Search for the cell housing the specified text and yield its [x, y] center coordinate. 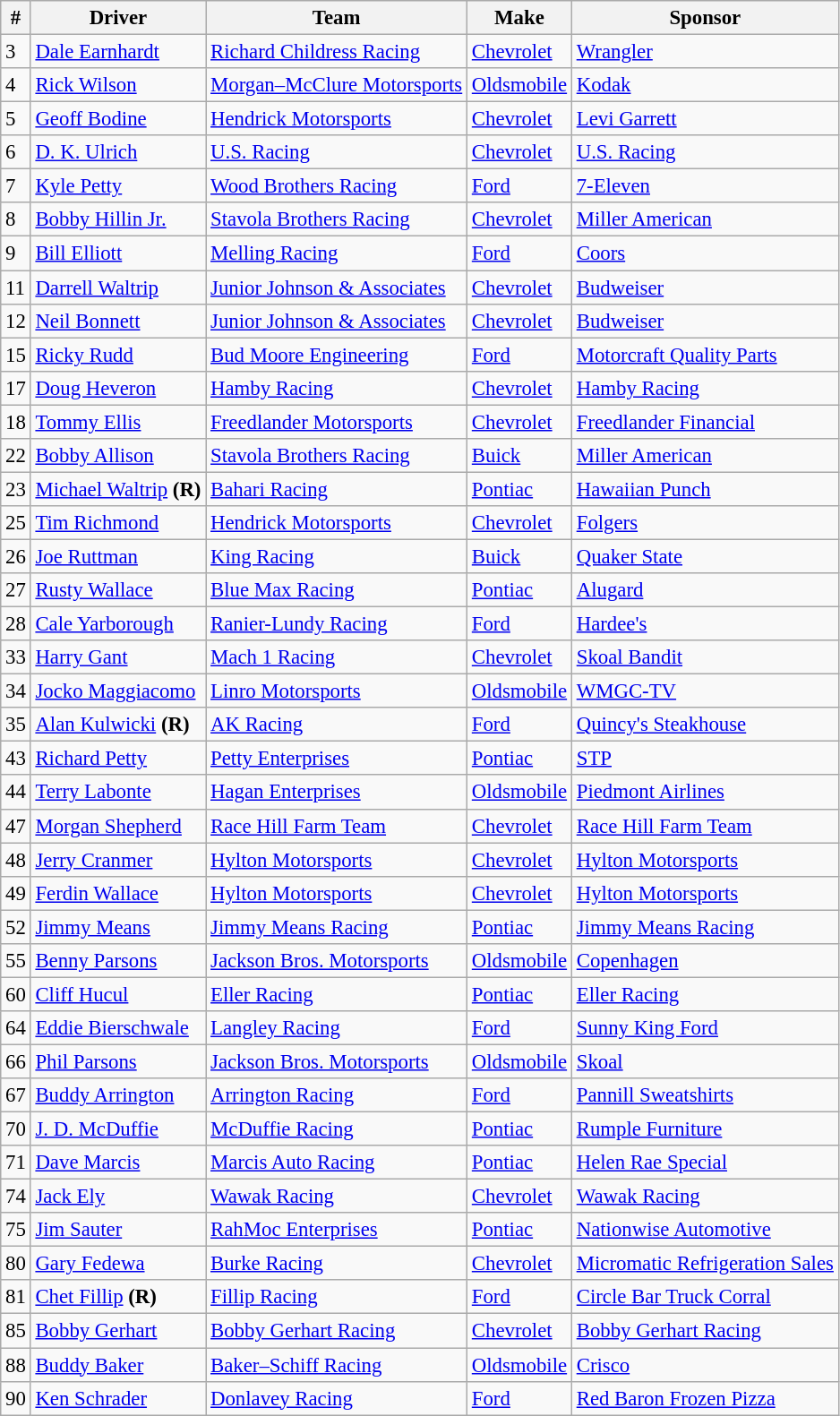
Buddy Arrington [118, 1095]
7-Eleven [705, 186]
Burke Racing [337, 1264]
81 [16, 1298]
Tim Richmond [118, 523]
64 [16, 1028]
Skoal [705, 1061]
Buddy Baker [118, 1365]
4 [16, 85]
9 [16, 253]
Baker–Schiff Racing [337, 1365]
Mach 1 Racing [337, 657]
Darrell Waltrip [118, 287]
Petty Enterprises [337, 759]
25 [16, 523]
Ferdin Wallace [118, 893]
STP [705, 759]
27 [16, 590]
Coors [705, 253]
Terry Labonte [118, 793]
85 [16, 1331]
J. D. McDuffie [118, 1129]
Kyle Petty [118, 186]
11 [16, 287]
WMGC-TV [705, 691]
Bill Elliott [118, 253]
Fillip Racing [337, 1298]
Motorcraft Quality Parts [705, 355]
28 [16, 624]
Freedlander Motorsports [337, 422]
47 [16, 826]
Make [519, 18]
Joe Ruttman [118, 556]
Blue Max Racing [337, 590]
90 [16, 1398]
Richard Childress Racing [337, 52]
Ken Schrader [118, 1398]
Geoff Bodine [118, 119]
52 [16, 927]
Bobby Hillin Jr. [118, 219]
6 [16, 152]
Hawaiian Punch [705, 489]
15 [16, 355]
23 [16, 489]
Copenhagen [705, 961]
Cale Yarborough [118, 624]
22 [16, 456]
Phil Parsons [118, 1061]
Kodak [705, 85]
Micromatic Refrigeration Sales [705, 1264]
Levi Garrett [705, 119]
80 [16, 1264]
Melling Racing [337, 253]
Arrington Racing [337, 1095]
Wood Brothers Racing [337, 186]
Jim Sauter [118, 1230]
49 [16, 893]
Bahari Racing [337, 489]
18 [16, 422]
55 [16, 961]
7 [16, 186]
74 [16, 1197]
Rick Wilson [118, 85]
48 [16, 860]
Crisco [705, 1365]
Sponsor [705, 18]
D. K. Ulrich [118, 152]
88 [16, 1365]
43 [16, 759]
Alan Kulwicki (R) [118, 725]
Hardee's [705, 624]
Jocko Maggiacomo [118, 691]
Driver [118, 18]
Cliff Hucul [118, 994]
Hagan Enterprises [337, 793]
Michael Waltrip (R) [118, 489]
Chet Fillip (R) [118, 1298]
# [16, 18]
Ricky Rudd [118, 355]
Folgers [705, 523]
Rusty Wallace [118, 590]
Richard Petty [118, 759]
Doug Heveron [118, 388]
33 [16, 657]
Sunny King Ford [705, 1028]
Harry Gant [118, 657]
Jerry Cranmer [118, 860]
Team [337, 18]
Gary Fedewa [118, 1264]
12 [16, 321]
Dave Marcis [118, 1163]
Morgan–McClure Motorsports [337, 85]
Red Baron Frozen Pizza [705, 1398]
Neil Bonnett [118, 321]
Jack Ely [118, 1197]
26 [16, 556]
Bobby Gerhart [118, 1331]
3 [16, 52]
75 [16, 1230]
Quincy's Steakhouse [705, 725]
Alugard [705, 590]
70 [16, 1129]
Eddie Bierschwale [118, 1028]
67 [16, 1095]
Linro Motorsports [337, 691]
Tommy Ellis [118, 422]
RahMoc Enterprises [337, 1230]
60 [16, 994]
Dale Earnhardt [118, 52]
Rumple Furniture [705, 1129]
Piedmont Airlines [705, 793]
Freedlander Financial [705, 422]
5 [16, 119]
Ranier-Lundy Racing [337, 624]
71 [16, 1163]
Nationwise Automotive [705, 1230]
34 [16, 691]
44 [16, 793]
66 [16, 1061]
8 [16, 219]
Wrangler [705, 52]
King Racing [337, 556]
AK Racing [337, 725]
Marcis Auto Racing [337, 1163]
Bobby Allison [118, 456]
Helen Rae Special [705, 1163]
Pannill Sweatshirts [705, 1095]
Morgan Shepherd [118, 826]
Bud Moore Engineering [337, 355]
Langley Racing [337, 1028]
Donlavey Racing [337, 1398]
35 [16, 725]
McDuffie Racing [337, 1129]
17 [16, 388]
Benny Parsons [118, 961]
Quaker State [705, 556]
Circle Bar Truck Corral [705, 1298]
Jimmy Means [118, 927]
Skoal Bandit [705, 657]
